Find where the given text appears and provide that cell's center as (X, Y) coordinate. 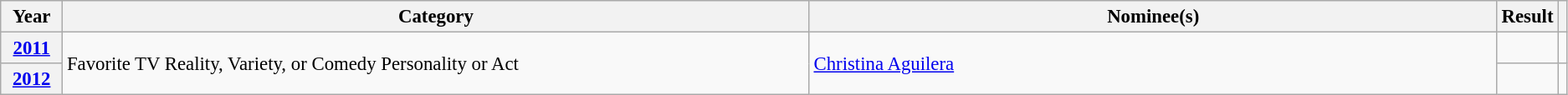
Result (1528, 17)
Nominee(s) (1153, 17)
2011 (32, 48)
Favorite TV Reality, Variety, or Comedy Personality or Act (437, 63)
Category (437, 17)
2012 (32, 79)
Year (32, 17)
Christina Aguilera (1153, 63)
